For the text-containing cell, return its midpoint in (x, y) coordinate format. 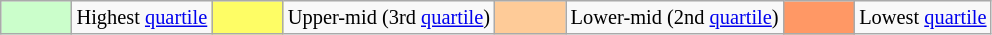
Lowest quartile (922, 17)
Highest quartile (142, 17)
Lower-mid (2nd quartile) (675, 17)
Upper-mid (3rd quartile) (389, 17)
